For the text-containing cell, return its midpoint in [X, Y] coordinate format. 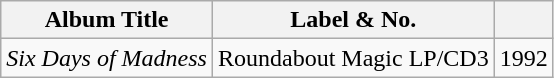
Label & No. [353, 20]
Roundabout Magic LP/CD3 [353, 58]
Six Days of Madness [107, 58]
Album Title [107, 20]
1992 [524, 58]
